Locate the cell with the specified text and output its [x, y] center coordinate. 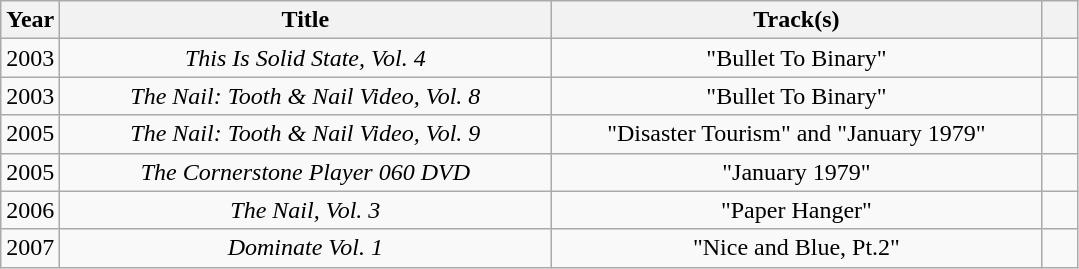
Year [30, 20]
2007 [30, 248]
The Nail: Tooth & Nail Video, Vol. 8 [306, 96]
The Nail: Tooth & Nail Video, Vol. 9 [306, 134]
"January 1979" [796, 172]
Title [306, 20]
This Is Solid State, Vol. 4 [306, 58]
The Nail, Vol. 3 [306, 210]
2006 [30, 210]
Dominate Vol. 1 [306, 248]
"Nice and Blue, Pt.2" [796, 248]
"Paper Hanger" [796, 210]
The Cornerstone Player 060 DVD [306, 172]
Track(s) [796, 20]
"Disaster Tourism" and "January 1979" [796, 134]
